Locate the cell with the specified text and output its [X, Y] center coordinate. 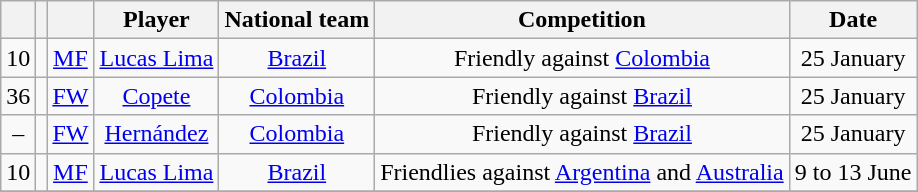
Friendly against Colombia [582, 58]
Player [156, 20]
Date [853, 20]
36 [18, 96]
Hernández [156, 134]
Competition [582, 20]
Friendlies against Argentina and Australia [582, 172]
– [18, 134]
National team [297, 20]
Copete [156, 96]
9 to 13 June [853, 172]
